Return [x, y] of the center of cell containing provided text 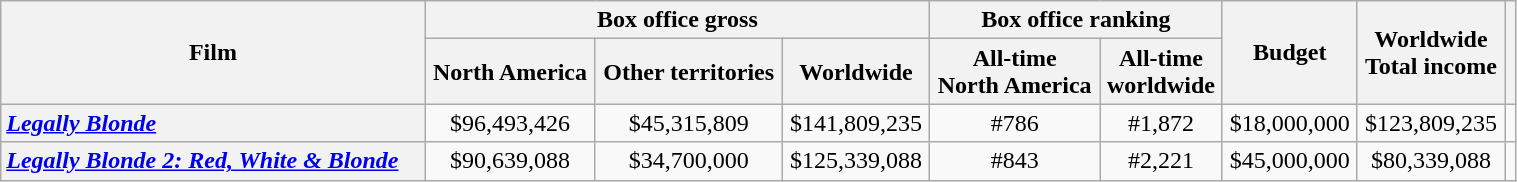
#843 [1015, 161]
$34,700,000 [688, 161]
$18,000,000 [1290, 123]
Legally Blonde [213, 123]
Other territories [688, 72]
Budget [1290, 52]
All-time worldwide [1162, 72]
Box office gross [678, 20]
All-time North America [1015, 72]
North America [510, 72]
$45,000,000 [1290, 161]
Worldwide [856, 72]
#786 [1015, 123]
Film [213, 52]
$90,639,088 [510, 161]
$45,315,809 [688, 123]
$123,809,235 [1430, 123]
Legally Blonde 2: Red, White & Blonde [213, 161]
$141,809,235 [856, 123]
#1,872 [1162, 123]
#2,221 [1162, 161]
$125,339,088 [856, 161]
$96,493,426 [510, 123]
$80,339,088 [1430, 161]
Worldwide Total income [1430, 52]
Box office ranking [1076, 20]
